Detect which cell encompasses the target text, then output its (x, y) center coordinate. 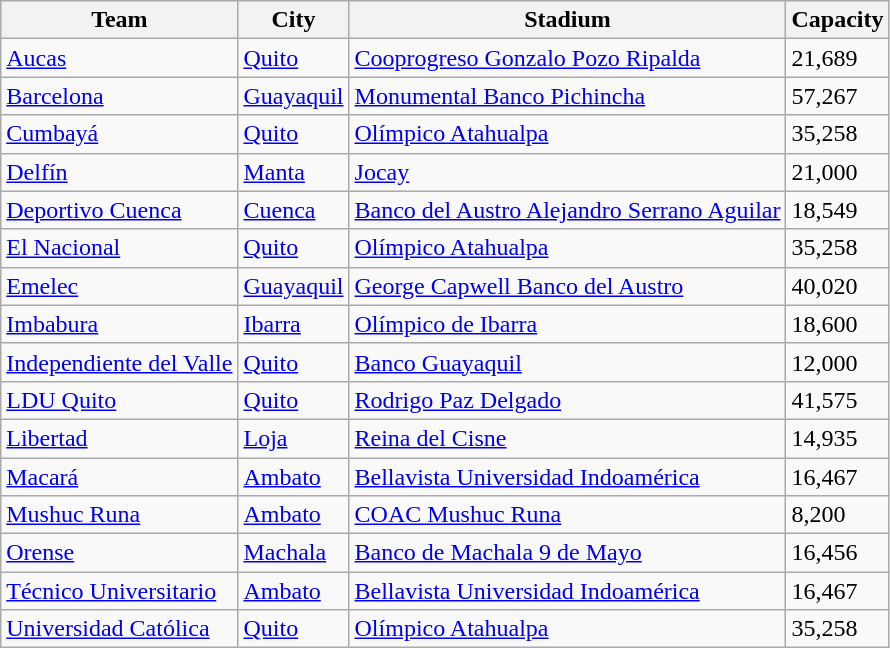
Olímpico de Ibarra (568, 324)
Banco Guayaquil (568, 362)
Loja (294, 438)
George Capwell Banco del Austro (568, 286)
Emelec (120, 286)
Universidad Católica (120, 629)
Barcelona (120, 96)
Orense (120, 553)
Jocay (568, 172)
41,575 (838, 400)
City (294, 20)
Delfín (120, 172)
40,020 (838, 286)
Imbabura (120, 324)
Team (120, 20)
Banco de Machala 9 de Mayo (568, 553)
21,000 (838, 172)
Deportivo Cuenca (120, 210)
57,267 (838, 96)
Cooprogreso Gonzalo Pozo Ripalda (568, 58)
Machala (294, 553)
14,935 (838, 438)
Libertad (120, 438)
Manta (294, 172)
Rodrigo Paz Delgado (568, 400)
18,549 (838, 210)
Ibarra (294, 324)
LDU Quito (120, 400)
12,000 (838, 362)
18,600 (838, 324)
COAC Mushuc Runa (568, 515)
21,689 (838, 58)
Monumental Banco Pichincha (568, 96)
Independiente del Valle (120, 362)
Mushuc Runa (120, 515)
Macará (120, 477)
Aucas (120, 58)
Banco del Austro Alejandro Serrano Aguilar (568, 210)
Capacity (838, 20)
8,200 (838, 515)
Técnico Universitario (120, 591)
Cumbayá (120, 134)
Cuenca (294, 210)
El Nacional (120, 248)
16,456 (838, 553)
Reina del Cisne (568, 438)
Stadium (568, 20)
